Identify which cell holds the provided text, then report its [x, y] central coordinate. 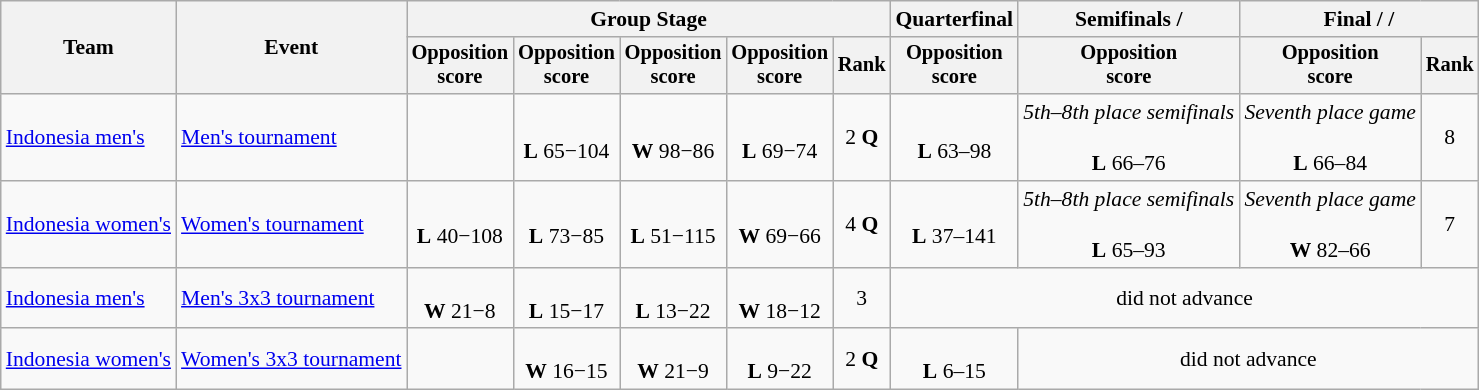
Women's tournament [292, 224]
W 18−12 [780, 298]
L 73−85 [566, 224]
Seventh place gameW 82–66 [1330, 224]
7 [1450, 224]
4 Q [862, 224]
L 13−22 [674, 298]
L 6–15 [955, 360]
Seventh place gameL 66–84 [1330, 138]
L 63–98 [955, 138]
W 69−66 [780, 224]
Final / / [1358, 19]
Quarterfinal [955, 19]
L 15−17 [566, 298]
W 16−15 [566, 360]
W 98−86 [674, 138]
Team [88, 48]
L 51−115 [674, 224]
Semifinals / [1128, 19]
L 9−22 [780, 360]
L 69−74 [780, 138]
L 37–141 [955, 224]
3 [862, 298]
Men's 3x3 tournament [292, 298]
8 [1450, 138]
Group Stage [649, 19]
Event [292, 48]
Men's tournament [292, 138]
L 65−104 [566, 138]
L 40−108 [460, 224]
5th–8th place semifinalsL 65–93 [1128, 224]
W 21−8 [460, 298]
W 21−9 [674, 360]
Women's 3x3 tournament [292, 360]
5th–8th place semifinalsL 66–76 [1128, 138]
